Scan for the cell matching the given text and deliver its (x, y) coordinate at center. 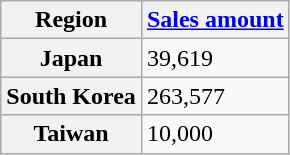
263,577 (215, 96)
10,000 (215, 134)
Japan (72, 58)
Region (72, 20)
Sales amount (215, 20)
Taiwan (72, 134)
South Korea (72, 96)
39,619 (215, 58)
